Return [x, y] of the center of cell containing provided text 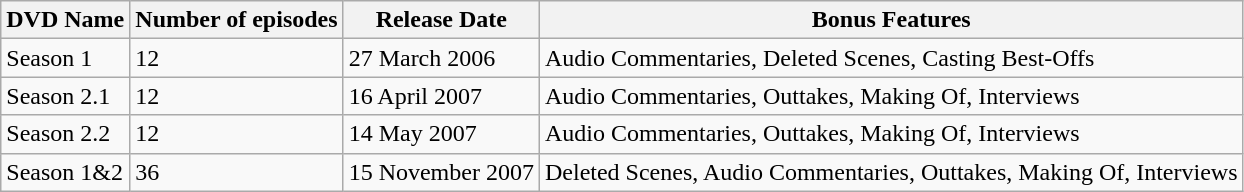
Release Date [441, 20]
Deleted Scenes, Audio Commentaries, Outtakes, Making Of, Interviews [891, 172]
Number of episodes [236, 20]
16 April 2007 [441, 96]
15 November 2007 [441, 172]
27 March 2006 [441, 58]
Bonus Features [891, 20]
36 [236, 172]
Season 1 [66, 58]
14 May 2007 [441, 134]
Season 1&2 [66, 172]
Season 2.1 [66, 96]
Audio Commentaries, Deleted Scenes, Casting Best-Offs [891, 58]
Season 2.2 [66, 134]
DVD Name [66, 20]
